Detect which cell encompasses the target text, then output its (X, Y) center coordinate. 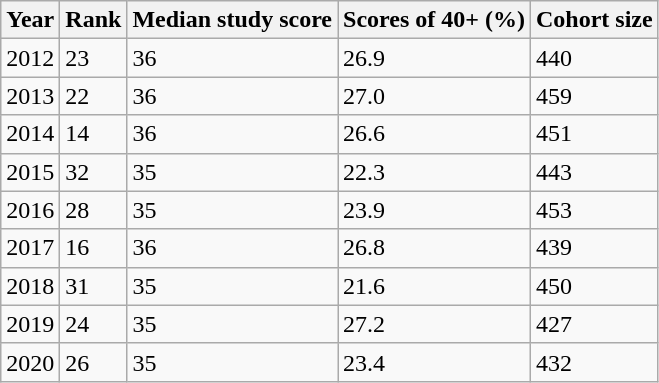
427 (594, 324)
440 (594, 58)
27.0 (434, 96)
21.6 (434, 286)
14 (94, 134)
Scores of 40+ (%) (434, 20)
2018 (30, 286)
2017 (30, 248)
23 (94, 58)
451 (594, 134)
23.9 (434, 210)
2013 (30, 96)
Median study score (232, 20)
453 (594, 210)
Year (30, 20)
31 (94, 286)
26.6 (434, 134)
22.3 (434, 172)
23.4 (434, 362)
24 (94, 324)
2016 (30, 210)
459 (594, 96)
Cohort size (594, 20)
27.2 (434, 324)
26.8 (434, 248)
2012 (30, 58)
2014 (30, 134)
32 (94, 172)
439 (594, 248)
26.9 (434, 58)
2020 (30, 362)
450 (594, 286)
2019 (30, 324)
28 (94, 210)
443 (594, 172)
2015 (30, 172)
432 (594, 362)
Rank (94, 20)
22 (94, 96)
26 (94, 362)
16 (94, 248)
